From the cell containing the given text, extract its center point as (x, y) coordinate. 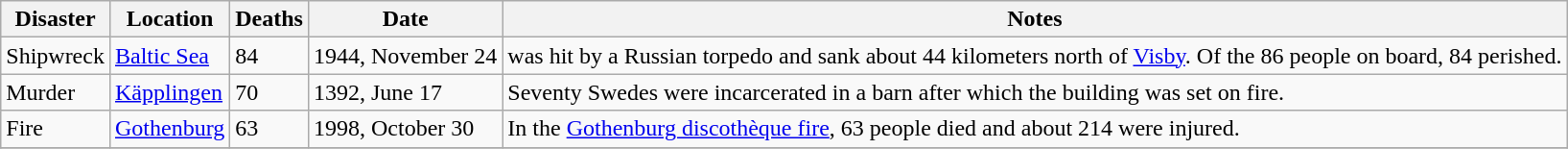
Disaster (56, 19)
Murder (56, 92)
Seventy Swedes were incarcerated in a barn after which the building was set on fire. (1035, 92)
Shipwreck (56, 56)
1392, June 17 (405, 92)
70 (269, 92)
Notes (1035, 19)
was hit by a Russian torpedo and sank about 44 kilometers north of Visby. Of the 86 people on board, 84 perished. (1035, 56)
In the Gothenburg discothèque fire, 63 people died and about 214 were injured. (1035, 129)
Käpplingen (169, 92)
Date (405, 19)
1944, November 24 (405, 56)
84 (269, 56)
63 (269, 129)
Gothenburg (169, 129)
Deaths (269, 19)
Location (169, 19)
1998, October 30 (405, 129)
Fire (56, 129)
Baltic Sea (169, 56)
